Scan for the cell matching the given text and deliver its (X, Y) coordinate at center. 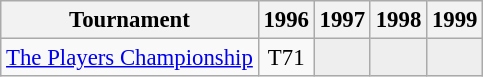
T71 (286, 58)
1997 (342, 20)
1999 (455, 20)
1998 (398, 20)
1996 (286, 20)
The Players Championship (130, 58)
Tournament (130, 20)
